For the text-containing cell, return its midpoint in [X, Y] coordinate format. 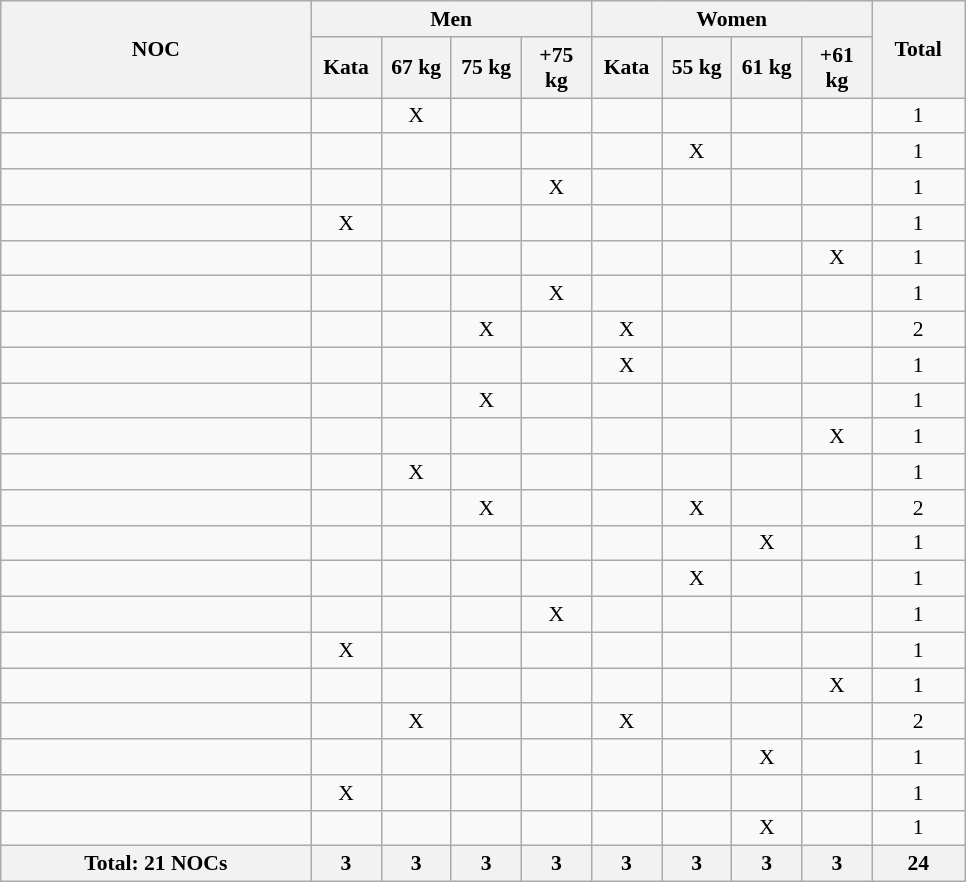
NOC [156, 50]
Women [731, 19]
67 kg [416, 68]
Total: 21 NOCs [156, 864]
24 [918, 864]
61 kg [767, 68]
+61 kg [837, 68]
55 kg [697, 68]
Men [451, 19]
+75 kg [556, 68]
Total [918, 50]
75 kg [486, 68]
